Determine the [x, y] coordinate at the center of the cell enclosing the given text.  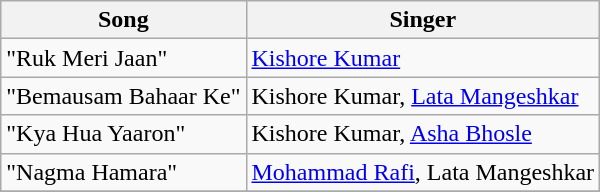
"Bemausam Bahaar Ke" [124, 96]
Mohammad Rafi, Lata Mangeshkar [423, 172]
Kishore Kumar [423, 58]
Singer [423, 20]
Song [124, 20]
Kishore Kumar, Lata Mangeshkar [423, 96]
"Kya Hua Yaaron" [124, 134]
"Nagma Hamara" [124, 172]
Kishore Kumar, Asha Bhosle [423, 134]
"Ruk Meri Jaan" [124, 58]
